Return (X, Y) of the center of cell containing provided text 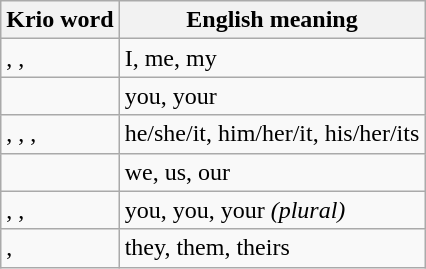
I, me, my (272, 58)
, , , (60, 134)
you, you, your (plural) (272, 210)
English meaning (272, 20)
you, your (272, 96)
Krio word (60, 20)
, (60, 248)
we, us, our (272, 172)
they, them, theirs (272, 248)
he/she/it, him/her/it, his/her/its (272, 134)
